Scan for the cell matching the given text and deliver its (X, Y) coordinate at center. 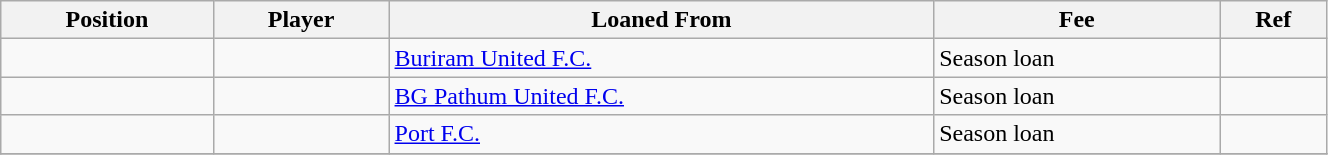
BG Pathum United F.C. (662, 96)
Position (107, 20)
Fee (1077, 20)
Loaned From (662, 20)
Buriram United F.C. (662, 58)
Ref (1274, 20)
Port F.C. (662, 134)
Player (301, 20)
